Detect which cell encompasses the target text, then output its [x, y] center coordinate. 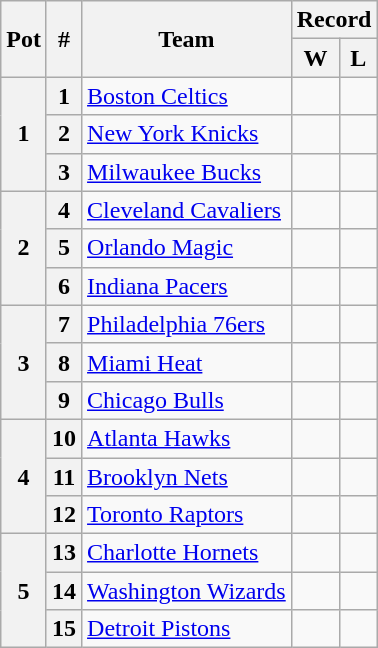
8 [64, 362]
Boston Celtics [187, 96]
10 [64, 438]
12 [64, 515]
Toronto Raptors [187, 515]
Cleveland Cavaliers [187, 210]
Atlanta Hawks [187, 438]
13 [64, 553]
6 [64, 286]
Philadelphia 76ers [187, 324]
Chicago Bulls [187, 400]
Orlando Magic [187, 248]
Record [334, 20]
Milwaukee Bucks [187, 172]
Detroit Pistons [187, 629]
Washington Wizards [187, 591]
New York Knicks [187, 134]
Charlotte Hornets [187, 553]
# [64, 39]
7 [64, 324]
L [358, 58]
11 [64, 477]
Miami Heat [187, 362]
15 [64, 629]
W [315, 58]
14 [64, 591]
Brooklyn Nets [187, 477]
Pot [24, 39]
Indiana Pacers [187, 286]
9 [64, 400]
Team [187, 39]
